Locate the cell with the specified text and output its (x, y) center coordinate. 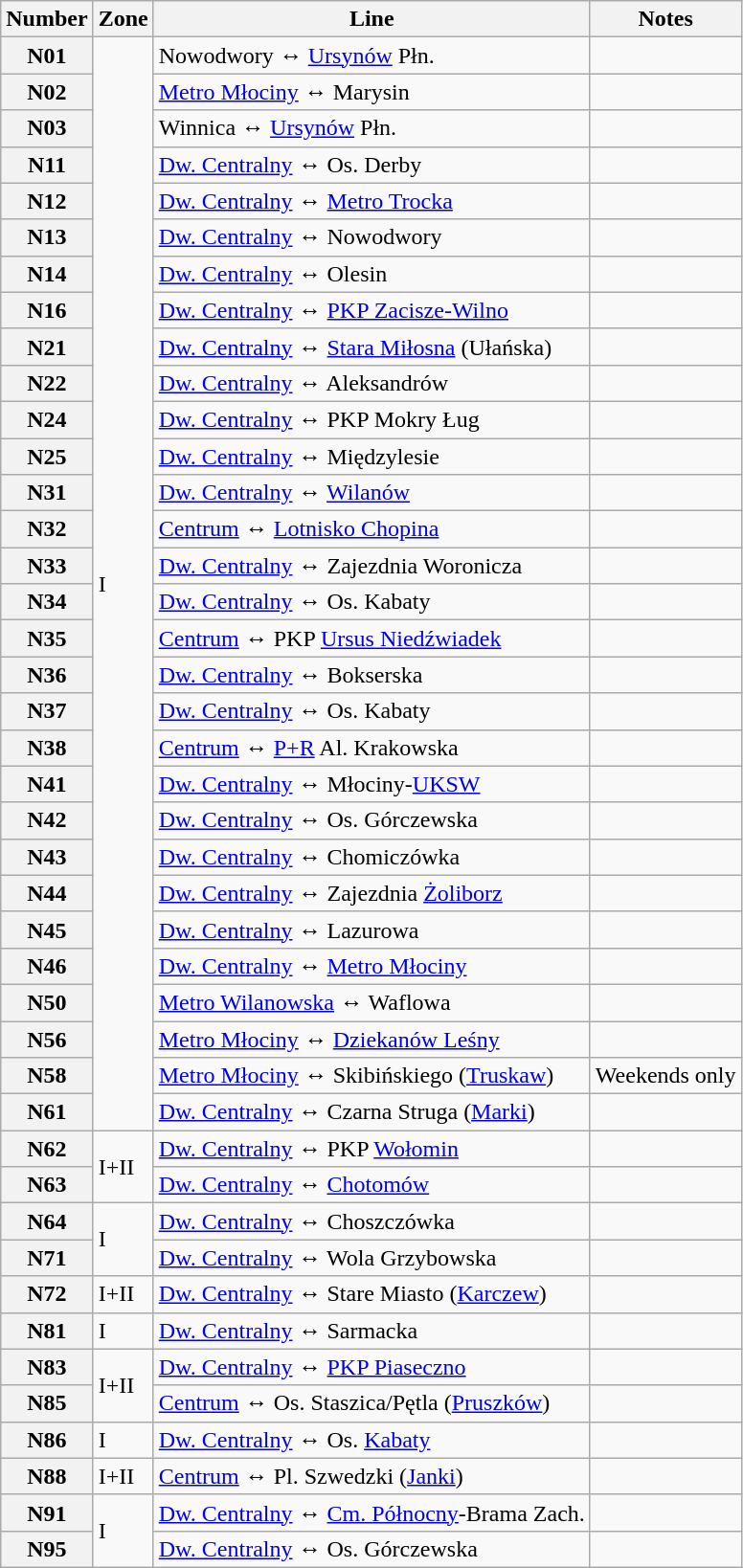
Metro Wilanowska ↔ Waflowa (371, 1002)
N88 (47, 1476)
Dw. Centralny ↔ PKP Wołomin (371, 1149)
Dw. Centralny ↔ Wola Grzybowska (371, 1258)
N11 (47, 165)
Dw. Centralny ↔ Czarna Struga (Marki) (371, 1112)
N02 (47, 92)
Metro Młociny ↔ Skibińskiego (Truskaw) (371, 1076)
N33 (47, 566)
Metro Młociny ↔ Marysin (371, 92)
N14 (47, 274)
Dw. Centralny ↔ Cm. Północny-Brama Zach. (371, 1512)
N22 (47, 383)
N35 (47, 638)
N21 (47, 347)
Dw. Centralny ↔ PKP Zacisze-Wilno (371, 310)
Centrum ↔ Os. Staszica/Pętla (Pruszków) (371, 1403)
Number (47, 19)
N63 (47, 1185)
Dw. Centralny ↔ PKP Piaseczno (371, 1367)
N72 (47, 1294)
Dw. Centralny ↔ Wilanów (371, 493)
N86 (47, 1440)
Dw. Centralny ↔ Olesin (371, 274)
N58 (47, 1076)
N61 (47, 1112)
N13 (47, 237)
Dw. Centralny ↔ PKP Mokry Ług (371, 419)
N85 (47, 1403)
N50 (47, 1002)
Zone (123, 19)
Centrum ↔ Lotnisko Chopina (371, 529)
Dw. Centralny ↔ Choszczówka (371, 1221)
Dw. Centralny ↔ Lazurowa (371, 930)
N83 (47, 1367)
N81 (47, 1331)
N46 (47, 966)
Centrum ↔ PKP Ursus Niedźwiadek (371, 638)
Weekends only (665, 1076)
N45 (47, 930)
N95 (47, 1549)
Dw. Centralny ↔ Metro Trocka (371, 201)
N41 (47, 784)
Dw. Centralny ↔ Chomiczówka (371, 857)
Dw. Centralny ↔ Sarmacka (371, 1331)
Winnica ↔ Ursynów Płn. (371, 128)
N12 (47, 201)
Dw. Centralny ↔ Aleksandrów (371, 383)
N71 (47, 1258)
N16 (47, 310)
N24 (47, 419)
N91 (47, 1512)
N38 (47, 748)
N44 (47, 893)
N03 (47, 128)
Dw. Centralny ↔ Chotomów (371, 1185)
Dw. Centralny ↔ Os. Derby (371, 165)
Dw. Centralny ↔ Stara Miłosna (Ułańska) (371, 347)
N01 (47, 56)
Dw. Centralny ↔ Międzylesie (371, 457)
Metro Młociny ↔ Dziekanów Leśny (371, 1039)
N31 (47, 493)
Notes (665, 19)
Centrum ↔ Pl. Szwedzki (Janki) (371, 1476)
Dw. Centralny ↔ Bokserska (371, 675)
N64 (47, 1221)
Dw. Centralny ↔ Metro Młociny (371, 966)
Dw. Centralny ↔ Stare Miasto (Karczew) (371, 1294)
Dw. Centralny ↔ Młociny-UKSW (371, 784)
Dw. Centralny ↔ Zajezdnia Woronicza (371, 566)
Nowodwory ↔ Ursynów Płn. (371, 56)
N36 (47, 675)
N25 (47, 457)
N34 (47, 602)
N42 (47, 820)
N62 (47, 1149)
N32 (47, 529)
Line (371, 19)
N56 (47, 1039)
N43 (47, 857)
N37 (47, 711)
Centrum ↔ P+R Al. Krakowska (371, 748)
Dw. Centralny ↔ Nowodwory (371, 237)
Dw. Centralny ↔ Zajezdnia Żoliborz (371, 893)
